Extract the [X, Y] coordinate from the center of the cell holding the provided text.  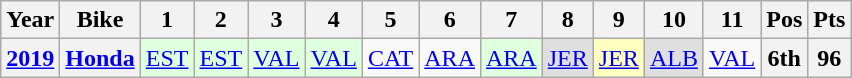
5 [390, 20]
3 [276, 20]
9 [618, 20]
10 [674, 20]
Year [30, 20]
Pts [830, 20]
1 [167, 20]
6 [450, 20]
2019 [30, 58]
CAT [390, 58]
7 [511, 20]
Honda [100, 58]
96 [830, 58]
Bike [100, 20]
6th [784, 58]
Pos [784, 20]
8 [568, 20]
4 [334, 20]
2 [221, 20]
ALB [674, 58]
11 [732, 20]
